Capture the cell that displays the provided text and extract its (X, Y) central coordinate. 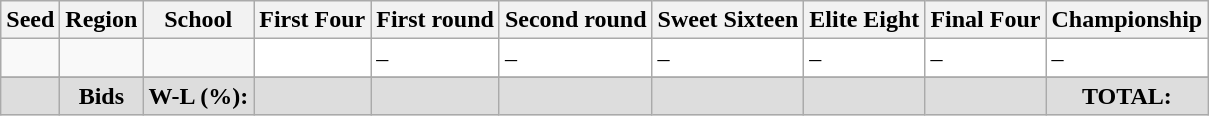
Region (102, 20)
W-L (%): (198, 96)
Seed (30, 20)
Final Four (986, 20)
Bids (102, 96)
TOTAL: (1127, 96)
First Four (312, 20)
Sweet Sixteen (728, 20)
Championship (1127, 20)
Second round (576, 20)
First round (436, 20)
Elite Eight (864, 20)
School (198, 20)
